Locate the cell with the specified text and output its [x, y] center coordinate. 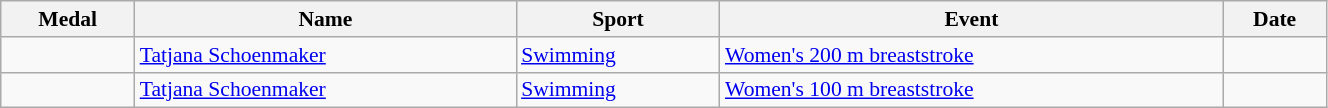
Medal [68, 19]
Sport [618, 19]
Women's 100 m breaststroke [972, 90]
Event [972, 19]
Name [326, 19]
Women's 200 m breaststroke [972, 55]
Date [1275, 19]
